Return the (x, y) coordinate for the center point of the cell that contains the specified text.  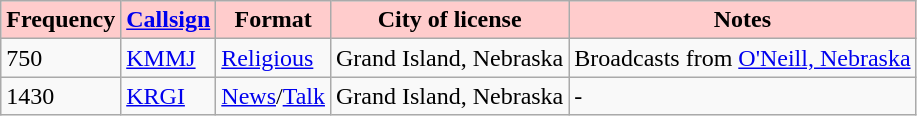
750 (61, 58)
KMMJ (168, 58)
- (742, 96)
Frequency (61, 20)
1430 (61, 96)
Callsign (168, 20)
Broadcasts from O'Neill, Nebraska (742, 58)
Notes (742, 20)
News/Talk (274, 96)
Religious (274, 58)
Format (274, 20)
City of license (449, 20)
KRGI (168, 96)
